From the cell containing the given text, extract its center point as [X, Y] coordinate. 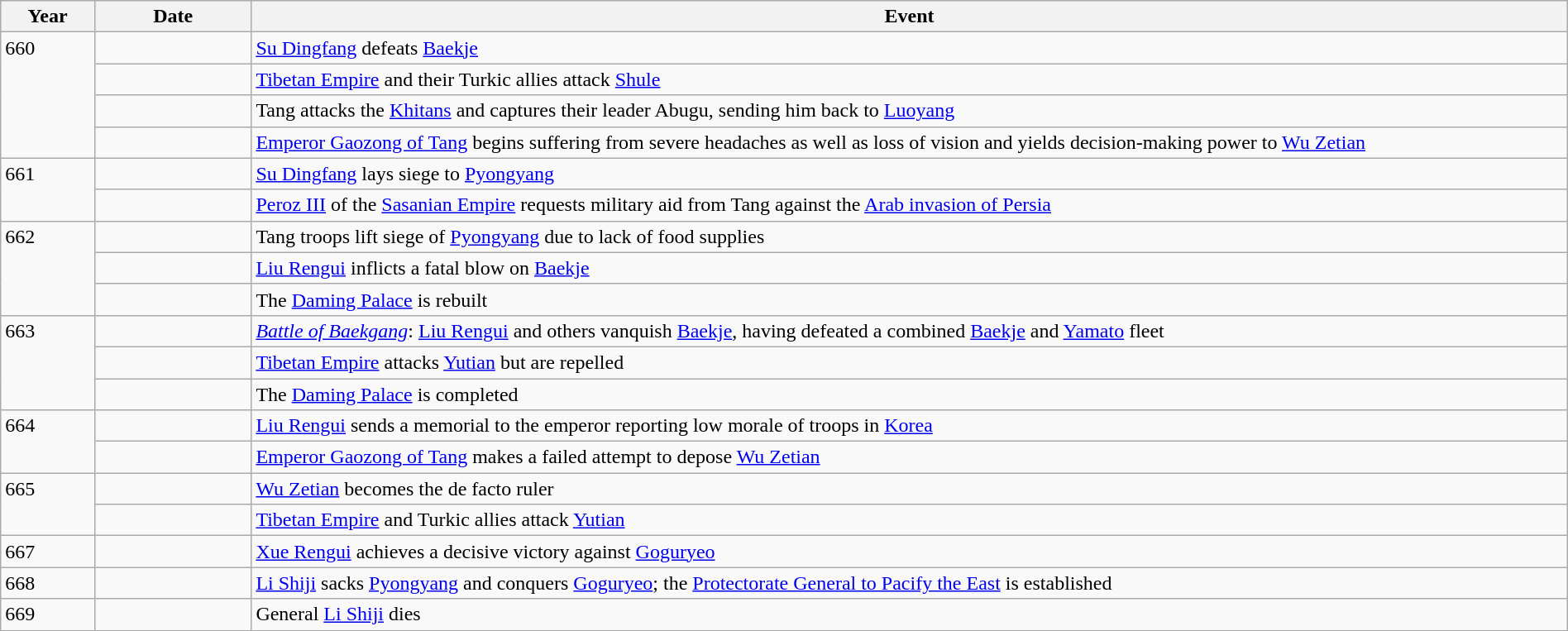
Battle of Baekgang: Liu Rengui and others vanquish Baekje, having defeated a combined Baekje and Yamato fleet [910, 331]
Date [172, 17]
Liu Rengui sends a memorial to the emperor reporting low morale of troops in Korea [910, 426]
Tang attacks the Khitans and captures their leader Abugu, sending him back to Luoyang [910, 111]
664 [48, 442]
Tibetan Empire attacks Yutian but are repelled [910, 362]
669 [48, 614]
Li Shiji sacks Pyongyang and conquers Goguryeo; the Protectorate General to Pacify the East is established [910, 583]
Su Dingfang lays siege to Pyongyang [910, 174]
660 [48, 95]
663 [48, 362]
The Daming Palace is rebuilt [910, 299]
The Daming Palace is completed [910, 394]
668 [48, 583]
Su Dingfang defeats Baekje [910, 48]
Emperor Gaozong of Tang begins suffering from severe headaches as well as loss of vision and yields decision-making power to Wu Zetian [910, 142]
Peroz III of the Sasanian Empire requests military aid from Tang against the Arab invasion of Persia [910, 205]
Liu Rengui inflicts a fatal blow on Baekje [910, 268]
Tibetan Empire and Turkic allies attack Yutian [910, 520]
Tang troops lift siege of Pyongyang due to lack of food supplies [910, 237]
661 [48, 189]
665 [48, 504]
Emperor Gaozong of Tang makes a failed attempt to depose Wu Zetian [910, 457]
662 [48, 268]
Xue Rengui achieves a decisive victory against Goguryeo [910, 552]
Tibetan Empire and their Turkic allies attack Shule [910, 79]
General Li Shiji dies [910, 614]
667 [48, 552]
Year [48, 17]
Event [910, 17]
Wu Zetian becomes the de facto ruler [910, 489]
